Return (x, y) of the center of cell containing provided text 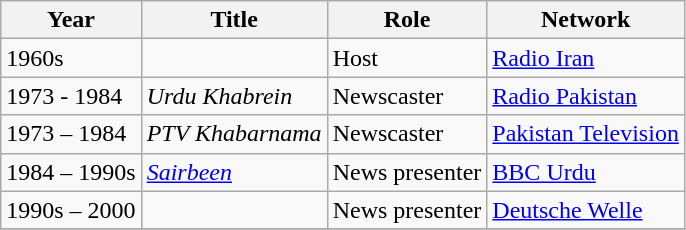
Host (407, 58)
1973 - 1984 (71, 96)
Sairbeen (234, 172)
PTV Khabarnama (234, 134)
Title (234, 20)
Deutsche Welle (586, 210)
Role (407, 20)
Pakistan Television (586, 134)
Radio Pakistan (586, 96)
Urdu Khabrein (234, 96)
1960s (71, 58)
1984 – 1990s (71, 172)
1990s – 2000 (71, 210)
1973 – 1984 (71, 134)
BBC Urdu (586, 172)
Network (586, 20)
Radio Iran (586, 58)
Year (71, 20)
